Scan for the cell matching the given text and deliver its [x, y] coordinate at center. 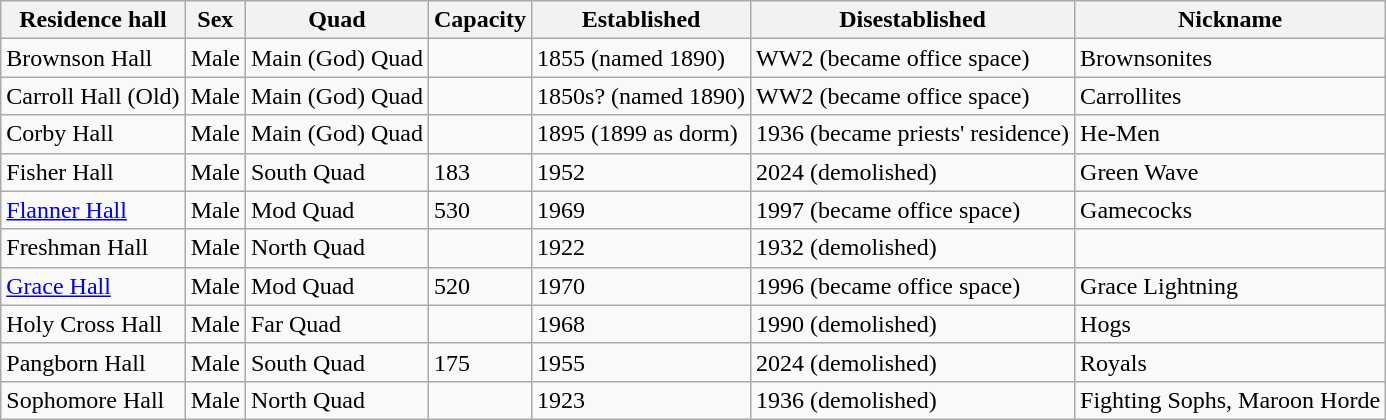
175 [480, 362]
He-Men [1230, 134]
Far Quad [336, 324]
Grace Lightning [1230, 286]
Carroll Hall (Old) [93, 96]
1969 [642, 210]
Fighting Sophs, Maroon Horde [1230, 400]
520 [480, 286]
1936 (became priests' residence) [913, 134]
1895 (1899 as dorm) [642, 134]
1922 [642, 248]
Pangborn Hall [93, 362]
1855 (named 1890) [642, 58]
Hogs [1230, 324]
1952 [642, 172]
530 [480, 210]
1990 (demolished) [913, 324]
Nickname [1230, 20]
1955 [642, 362]
Brownsonites [1230, 58]
1923 [642, 400]
Royals [1230, 362]
Sophomore Hall [93, 400]
Residence hall [93, 20]
1932 (demolished) [913, 248]
Capacity [480, 20]
1997 (became office space) [913, 210]
Carrollites [1230, 96]
1936 (demolished) [913, 400]
Freshman Hall [93, 248]
1996 (became office space) [913, 286]
Grace Hall [93, 286]
1970 [642, 286]
Corby Hall [93, 134]
1968 [642, 324]
Sex [215, 20]
Brownson Hall [93, 58]
183 [480, 172]
Holy Cross Hall [93, 324]
Established [642, 20]
1850s? (named 1890) [642, 96]
Green Wave [1230, 172]
Fisher Hall [93, 172]
Gamecocks [1230, 210]
Disestablished [913, 20]
Flanner Hall [93, 210]
Quad [336, 20]
